Determine the [x, y] coordinate at the center of the cell enclosing the given text.  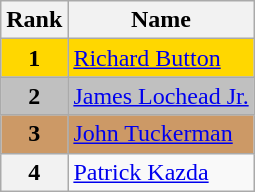
James Lochead Jr. [161, 96]
3 [34, 134]
Name [161, 20]
1 [34, 58]
Rank [34, 20]
2 [34, 96]
4 [34, 172]
Richard Button [161, 58]
John Tuckerman [161, 134]
Patrick Kazda [161, 172]
